Return [X, Y] of the center of cell containing provided text 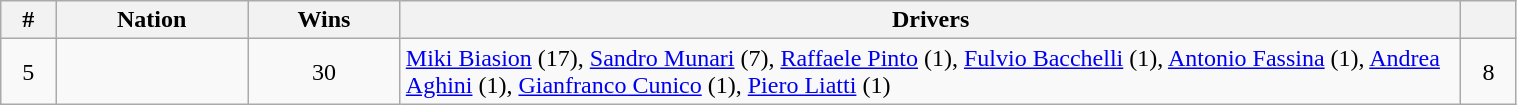
Wins [324, 20]
30 [324, 72]
# [28, 20]
Nation [152, 20]
5 [28, 72]
8 [1488, 72]
Drivers [930, 20]
